Pinpoint the cell where the given text exists, returning its (x, y) midpoint coordinate. 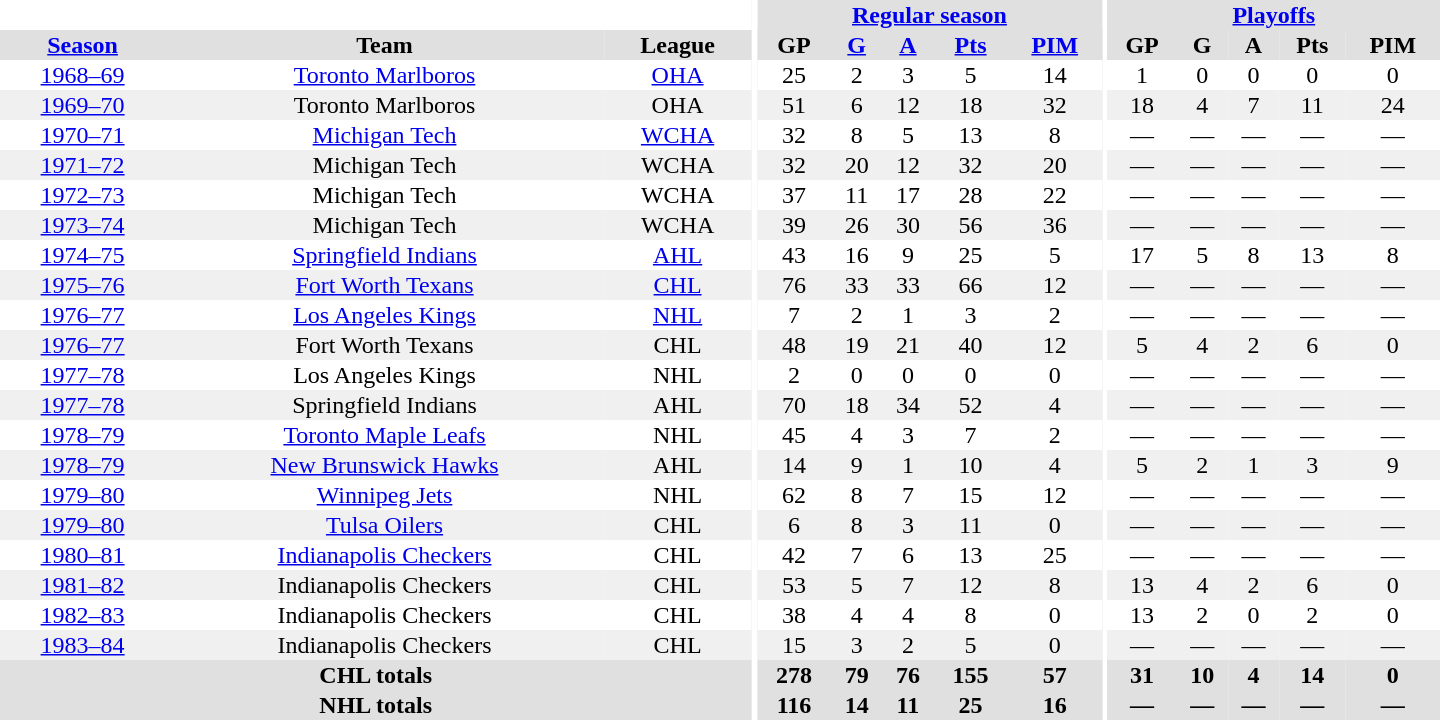
116 (794, 705)
26 (856, 225)
28 (971, 195)
56 (971, 225)
34 (908, 405)
League (678, 45)
70 (794, 405)
1973–74 (82, 225)
31 (1142, 675)
1975–76 (82, 285)
Winnipeg Jets (384, 495)
48 (794, 345)
21 (908, 345)
36 (1055, 225)
CHL totals (376, 675)
57 (1055, 675)
24 (1393, 105)
79 (856, 675)
1982–83 (82, 615)
New Brunswick Hawks (384, 465)
1981–82 (82, 585)
1974–75 (82, 255)
1970–71 (82, 135)
1972–73 (82, 195)
45 (794, 435)
53 (794, 585)
51 (794, 105)
Tulsa Oilers (384, 525)
1971–72 (82, 165)
Regular season (930, 15)
66 (971, 285)
42 (794, 555)
1968–69 (82, 75)
Team (384, 45)
43 (794, 255)
NHL totals (376, 705)
1980–81 (82, 555)
Toronto Maple Leafs (384, 435)
39 (794, 225)
1983–84 (82, 645)
30 (908, 225)
37 (794, 195)
22 (1055, 195)
Season (82, 45)
155 (971, 675)
52 (971, 405)
40 (971, 345)
278 (794, 675)
38 (794, 615)
1969–70 (82, 105)
62 (794, 495)
Playoffs (1274, 15)
19 (856, 345)
